Identify which cell holds the provided text, then report its (X, Y) central coordinate. 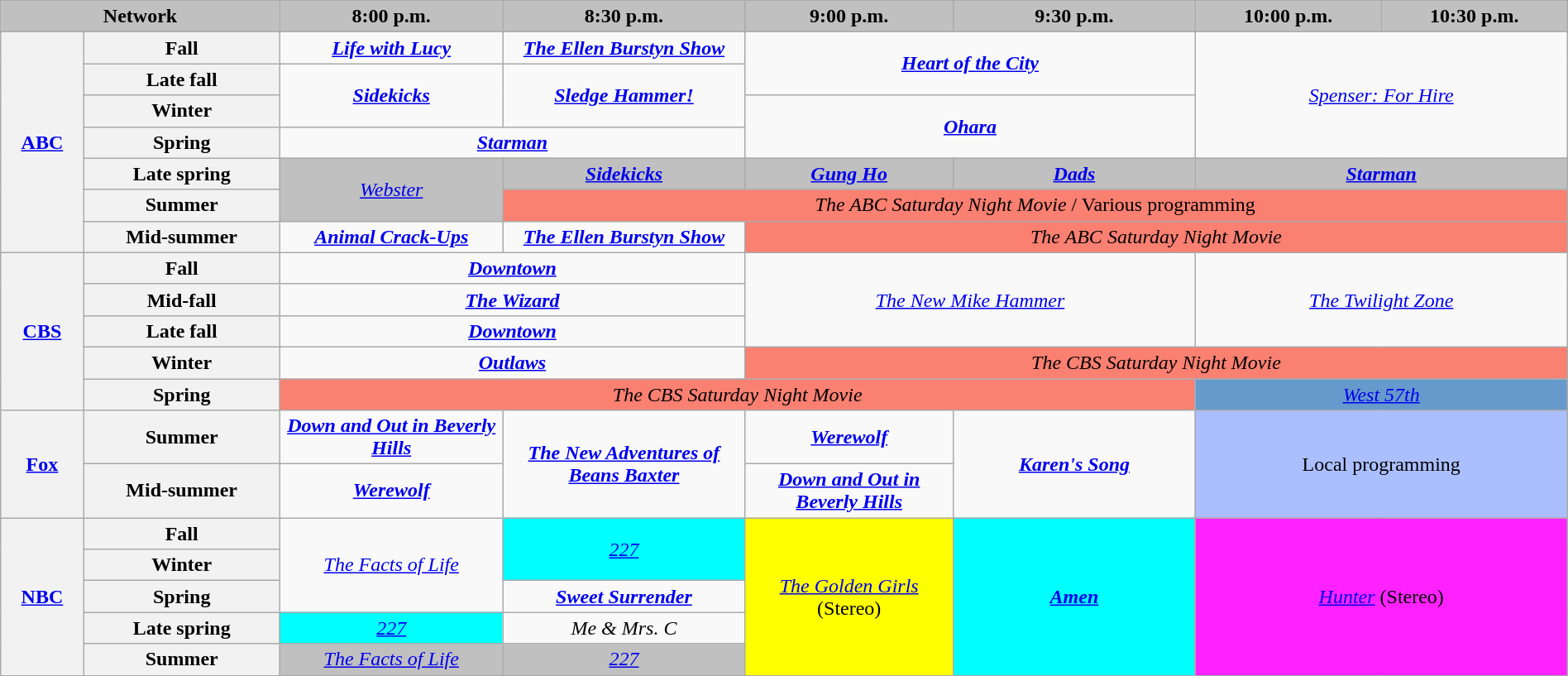
Gung Ho (849, 174)
Sweet Surrender (624, 597)
Fox (42, 464)
Sledge Hammer! (624, 95)
Webster (391, 189)
The Twilight Zone (1381, 300)
Heart of the City (970, 64)
NBC (42, 597)
10:30 p.m. (1474, 17)
Spenser: For Hire (1381, 95)
The ABC Saturday Night Movie (1156, 237)
The ABC Saturday Night Movie / Various programming (1035, 205)
ABC (42, 142)
Me & Mrs. C (624, 628)
Animal Crack-Ups (391, 237)
Local programming (1381, 464)
Dads (1074, 174)
9:00 p.m. (849, 17)
Karen's Song (1074, 464)
The Wizard (512, 300)
Mid-fall (182, 300)
Hunter (Stereo) (1381, 597)
Network (141, 17)
Outlaws (512, 362)
CBS (42, 331)
Amen (1074, 597)
Ohara (970, 127)
8:30 p.m. (624, 17)
West 57th (1381, 395)
The Golden Girls(Stereo) (849, 597)
10:00 p.m. (1288, 17)
Life with Lucy (391, 48)
The New Mike Hammer (970, 300)
8:00 p.m. (391, 17)
9:30 p.m. (1074, 17)
The New Adventures of Beans Baxter (624, 464)
